Determine the [x, y] coordinate at the center of the cell enclosing the given text.  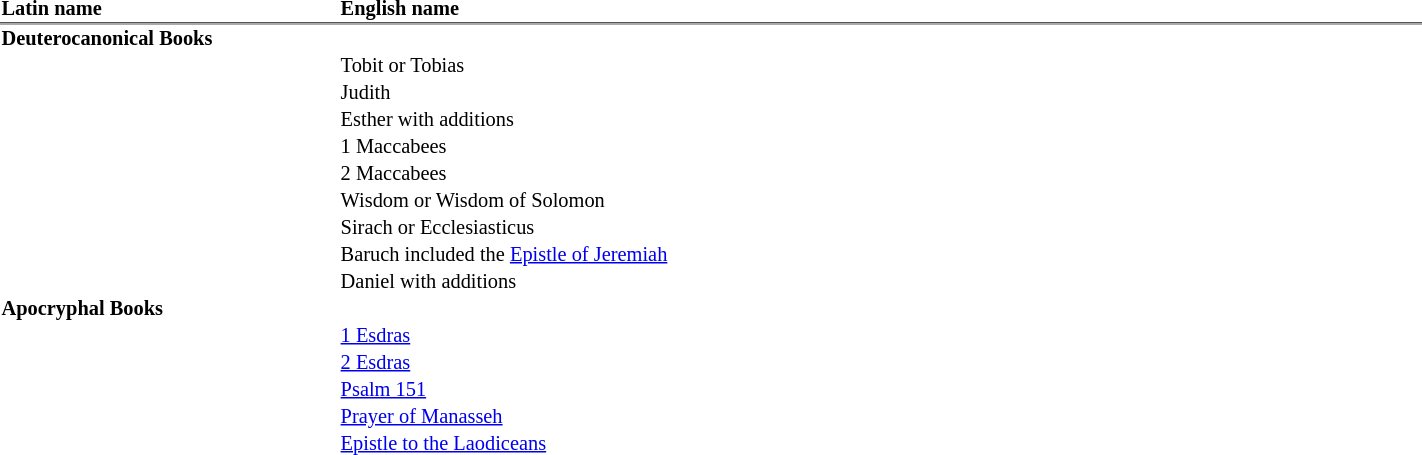
Tobit or Tobias [880, 66]
Deuterocanonical Books [711, 38]
Apocryphal Books [711, 308]
2 Maccabees [880, 174]
1 Esdras [880, 336]
Baruch included the Epistle of Jeremiah [880, 254]
Daniel with additions [880, 282]
Esther with additions [880, 120]
Judith [880, 92]
Psalm 151 [880, 390]
Wisdom or Wisdom of Solomon [880, 200]
Sirach or Ecclesiasticus [880, 228]
1 Maccabees [880, 146]
Prayer of Manasseh [880, 416]
2 Esdras [880, 362]
